Output the [X, Y] coordinate of the center of the cell containing the given text.  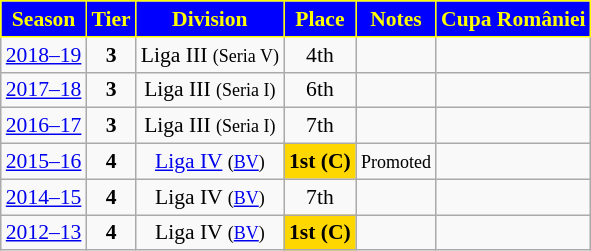
Division [210, 19]
2017–18 [44, 90]
4th [320, 55]
Tier [110, 19]
2014–15 [44, 197]
Promoted [396, 162]
2016–17 [44, 126]
2018–19 [44, 55]
Notes [396, 19]
Cupa României [514, 19]
2012–13 [44, 233]
2015–16 [44, 162]
Season [44, 19]
Place [320, 19]
6th [320, 90]
Liga III (Seria V) [210, 55]
